Determine the (X, Y) coordinate at the center of the cell enclosing the given text.  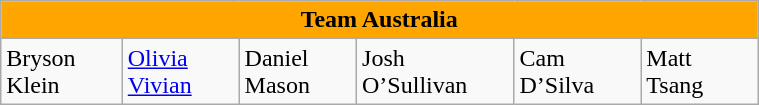
Olivia Vivian (180, 72)
Team Australia (380, 20)
Josh O’Sullivan (436, 72)
Bryson Klein (62, 72)
Cam D’Silva (578, 72)
Daniel Mason (298, 72)
Matt Tsang (700, 72)
